Determine the (x, y) coordinate at the center of the cell enclosing the given text.  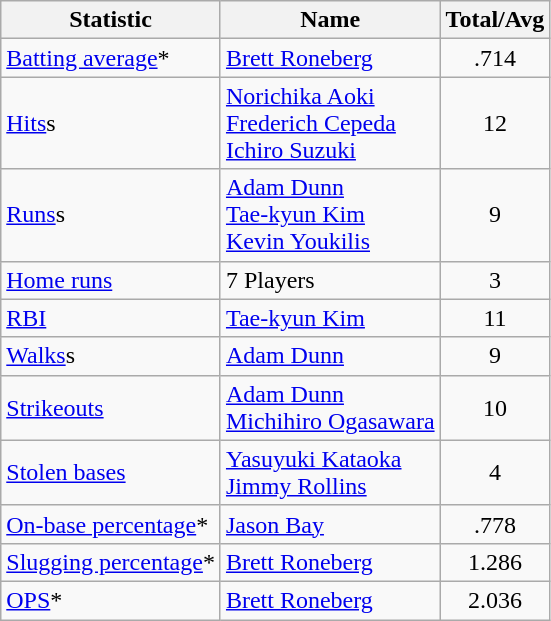
Total/Avg (495, 20)
Runss (111, 215)
On-base percentage* (111, 524)
.714 (495, 58)
Yasuyuki Kataoka Jimmy Rollins (330, 472)
10 (495, 408)
Hitss (111, 123)
OPS* (111, 600)
Strikeouts (111, 408)
.778 (495, 524)
12 (495, 123)
Stolen bases (111, 472)
Norichika Aoki Frederich Cepeda Ichiro Suzuki (330, 123)
7 Players (330, 280)
RBI (111, 318)
Jason Bay (330, 524)
Walkss (111, 356)
1.286 (495, 562)
3 (495, 280)
Slugging percentage* (111, 562)
Adam Dunn Michihiro Ogasawara (330, 408)
Adam Dunn Tae-kyun Kim Kevin Youkilis (330, 215)
Name (330, 20)
11 (495, 318)
4 (495, 472)
2.036 (495, 600)
Home runs (111, 280)
Batting average* (111, 58)
Tae-kyun Kim (330, 318)
Adam Dunn (330, 356)
Statistic (111, 20)
